Find where the given text appears and provide that cell's center as (x, y) coordinate. 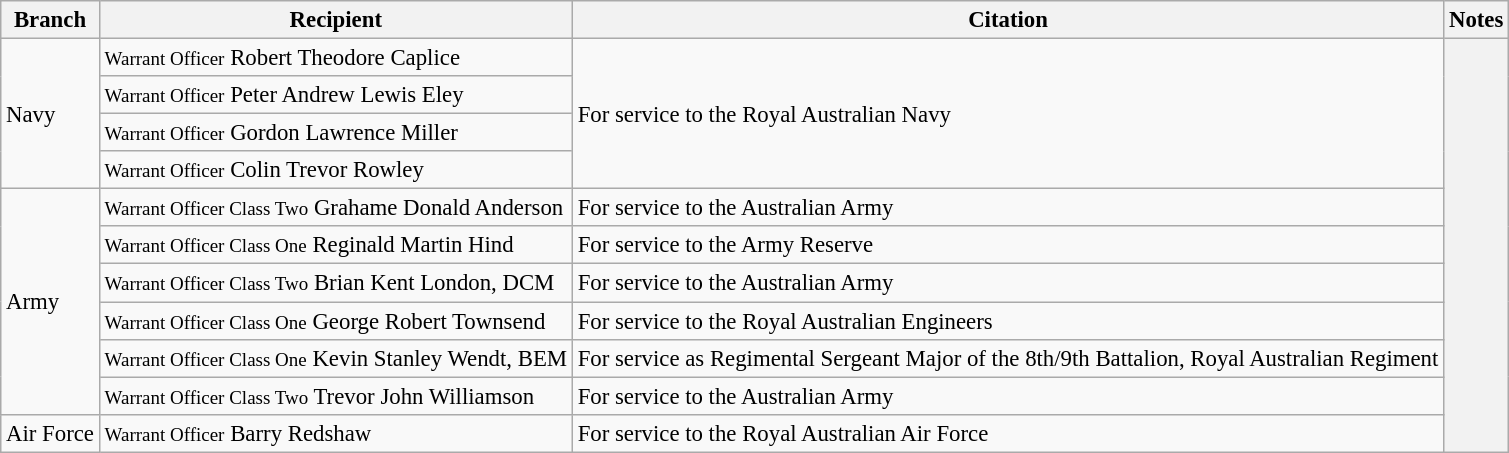
Warrant Officer Class Two Grahame Donald Anderson (336, 208)
Warrant Officer Robert Theodore Caplice (336, 58)
For service as Regimental Sergeant Major of the 8th/9th Battalion, Royal Australian Regiment (1008, 358)
For service to the Royal Australian Engineers (1008, 321)
Warrant Officer Gordon Lawrence Miller (336, 133)
For service to the Army Reserve (1008, 245)
Recipient (336, 20)
Warrant Officer Class One Kevin Stanley Wendt, BEM (336, 358)
For service to the Royal Australian Navy (1008, 114)
Warrant Officer Class One Reginald Martin Hind (336, 245)
Warrant Officer Peter Andrew Lewis Eley (336, 95)
Navy (50, 114)
Warrant Officer Class One George Robert Townsend (336, 321)
Citation (1008, 20)
Warrant Officer Class Two Brian Kent London, DCM (336, 283)
Air Force (50, 433)
Warrant Officer Colin Trevor Rowley (336, 170)
Warrant Officer Class Two Trevor John Williamson (336, 396)
Army (50, 302)
For service to the Royal Australian Air Force (1008, 433)
Branch (50, 20)
Warrant Officer Barry Redshaw (336, 433)
Notes (1476, 20)
